Return the (x, y) coordinate for the center point of the cell that contains the specified text.  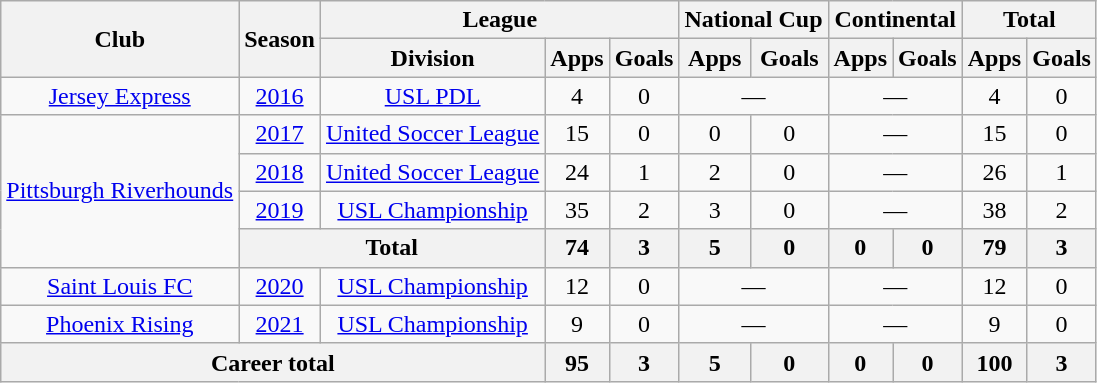
100 (994, 362)
Division (432, 58)
Pittsburgh Riverhounds (120, 191)
Continental (895, 20)
Career total (273, 362)
Club (120, 39)
USL PDL (432, 96)
2016 (280, 96)
79 (994, 248)
League (499, 20)
National Cup (754, 20)
35 (577, 210)
2019 (280, 210)
Phoenix Rising (120, 324)
2018 (280, 172)
74 (577, 248)
2021 (280, 324)
24 (577, 172)
Saint Louis FC (120, 286)
2017 (280, 134)
95 (577, 362)
2020 (280, 286)
38 (994, 210)
26 (994, 172)
Jersey Express (120, 96)
Season (280, 39)
